Locate the cell with the specified text and output its [X, Y] center coordinate. 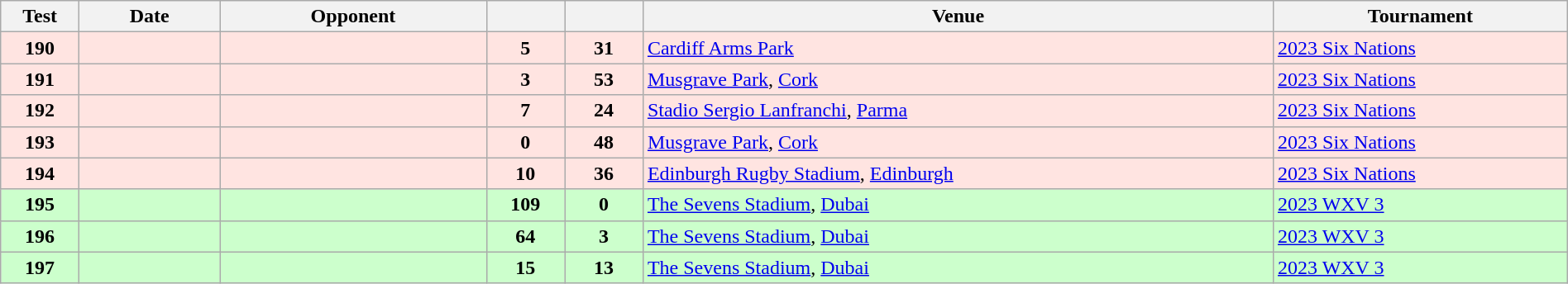
Cardiff Arms Park [958, 48]
10 [526, 173]
109 [526, 205]
64 [526, 236]
31 [604, 48]
48 [604, 142]
190 [40, 48]
194 [40, 173]
36 [604, 173]
Stadio Sergio Lanfranchi, Parma [958, 111]
53 [604, 79]
196 [40, 236]
Edinburgh Rugby Stadium, Edinburgh [958, 173]
Tournament [1421, 17]
Date [149, 17]
5 [526, 48]
Opponent [353, 17]
197 [40, 267]
Test [40, 17]
15 [526, 267]
7 [526, 111]
191 [40, 79]
195 [40, 205]
13 [604, 267]
192 [40, 111]
193 [40, 142]
Venue [958, 17]
24 [604, 111]
